Determine the [x, y] coordinate at the center of the cell enclosing the given text.  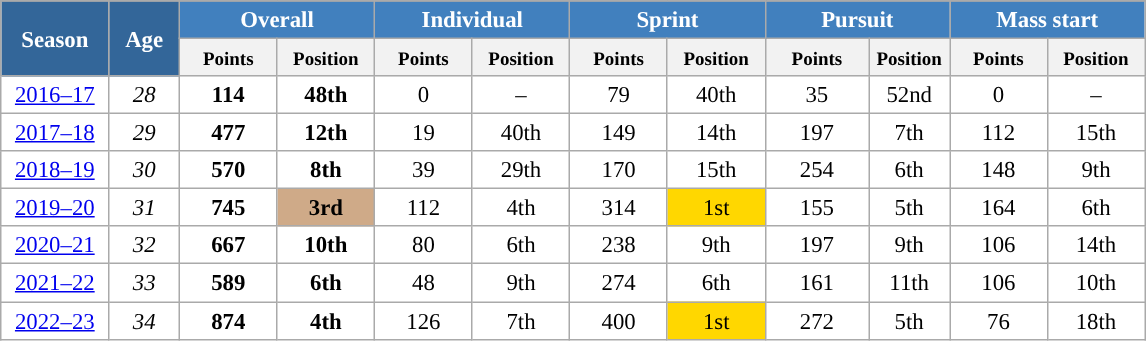
33 [144, 283]
Age [144, 38]
79 [619, 95]
170 [619, 170]
2021–22 [55, 283]
8th [326, 170]
Pursuit [858, 20]
155 [817, 208]
Season [55, 38]
18th [1096, 321]
11th [910, 283]
238 [619, 245]
164 [999, 208]
32 [144, 245]
272 [817, 321]
314 [619, 208]
35 [817, 95]
254 [817, 170]
570 [228, 170]
Mass start [1048, 20]
Sprint [668, 20]
12th [326, 133]
Individual [472, 20]
19 [424, 133]
29 [144, 133]
48 [424, 283]
2019–20 [55, 208]
76 [999, 321]
52nd [910, 95]
745 [228, 208]
2022–23 [55, 321]
2020–21 [55, 245]
48th [326, 95]
Overall [276, 20]
114 [228, 95]
30 [144, 170]
28 [144, 95]
126 [424, 321]
589 [228, 283]
31 [144, 208]
874 [228, 321]
29th [521, 170]
2017–18 [55, 133]
3rd [326, 208]
274 [619, 283]
34 [144, 321]
161 [817, 283]
477 [228, 133]
2018–19 [55, 170]
80 [424, 245]
39 [424, 170]
400 [619, 321]
2016–17 [55, 95]
149 [619, 133]
667 [228, 245]
148 [999, 170]
